Extract the (X, Y) coordinate from the center of the cell holding the provided text.  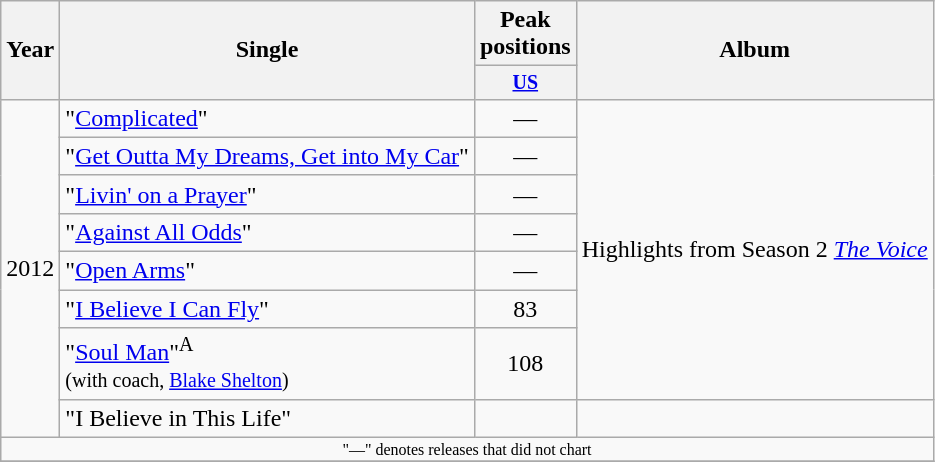
2012 (30, 268)
Highlights from Season 2 The Voice (754, 249)
"Livin' on a Prayer" (268, 194)
"Against All Odds" (268, 232)
108 (525, 364)
Single (268, 50)
Year (30, 50)
Peak positions (525, 34)
"Soul Man"A (with coach, Blake Shelton) (268, 364)
"Open Arms" (268, 271)
"I Believe I Can Fly" (268, 309)
"—" denotes releases that did not chart (467, 449)
US (525, 82)
83 (525, 309)
"Complicated" (268, 118)
Album (754, 50)
"Get Outta My Dreams, Get into My Car" (268, 156)
"I Believe in This Life" (268, 418)
